Identify which cell holds the provided text, then report its (x, y) central coordinate. 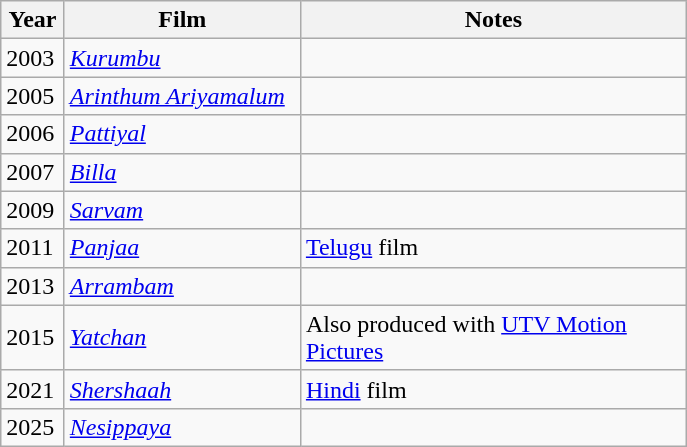
2006 (33, 134)
Arrambam (182, 286)
Arinthum Ariyamalum (182, 96)
2025 (33, 427)
Telugu film (493, 248)
Year (33, 20)
Hindi film (493, 389)
Panjaa (182, 248)
Film (182, 20)
Yatchan (182, 338)
Shershaah (182, 389)
2005 (33, 96)
Kurumbu (182, 58)
2007 (33, 172)
Also produced with UTV Motion Pictures (493, 338)
2021 (33, 389)
2015 (33, 338)
Billa (182, 172)
Sarvam (182, 210)
Notes (493, 20)
2013 (33, 286)
2009 (33, 210)
2011 (33, 248)
Pattiyal (182, 134)
2003 (33, 58)
Nesippaya (182, 427)
